From the cell containing the given text, extract its center point as (X, Y) coordinate. 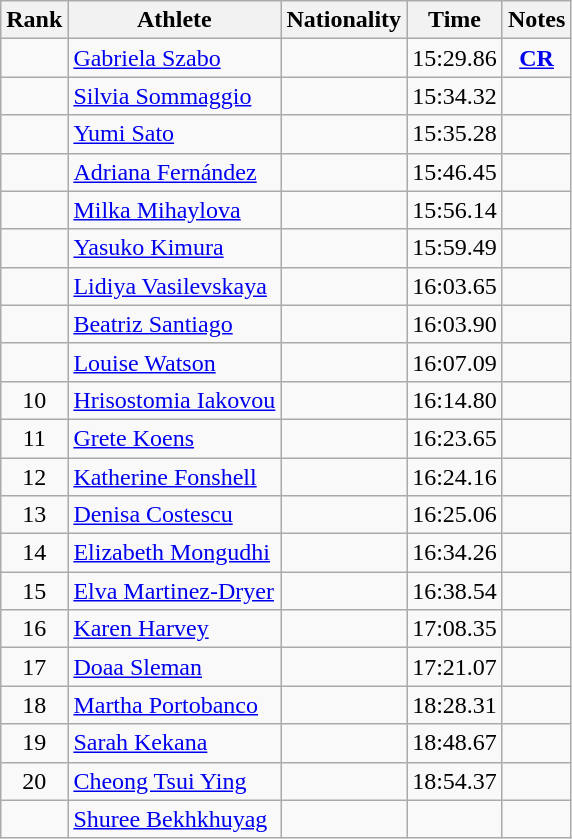
Yasuko Kimura (174, 248)
16:07.09 (455, 362)
Notes (536, 20)
13 (34, 515)
18:54.37 (455, 781)
Athlete (174, 20)
Sarah Kekana (174, 743)
16:24.16 (455, 477)
11 (34, 438)
15:34.32 (455, 96)
CR (536, 58)
16:03.65 (455, 286)
18:28.31 (455, 705)
Louise Watson (174, 362)
15:59.49 (455, 248)
18:48.67 (455, 743)
Denisa Costescu (174, 515)
Beatriz Santiago (174, 324)
15:35.28 (455, 134)
Karen Harvey (174, 629)
19 (34, 743)
Silvia Sommaggio (174, 96)
Cheong Tsui Ying (174, 781)
16:34.26 (455, 553)
15:46.45 (455, 172)
Elva Martinez-Dryer (174, 591)
20 (34, 781)
Martha Portobanco (174, 705)
17 (34, 667)
15:29.86 (455, 58)
17:21.07 (455, 667)
Nationality (344, 20)
16:38.54 (455, 591)
17:08.35 (455, 629)
16:25.06 (455, 515)
12 (34, 477)
Milka Mihaylova (174, 210)
Gabriela Szabo (174, 58)
16:03.90 (455, 324)
15 (34, 591)
16:14.80 (455, 400)
Adriana Fernández (174, 172)
16 (34, 629)
Shuree Bekhkhuyag (174, 819)
14 (34, 553)
Doaa Sleman (174, 667)
Grete Koens (174, 438)
Hrisostomia Iakovou (174, 400)
Rank (34, 20)
10 (34, 400)
Katherine Fonshell (174, 477)
16:23.65 (455, 438)
15:56.14 (455, 210)
Yumi Sato (174, 134)
Time (455, 20)
Elizabeth Mongudhi (174, 553)
18 (34, 705)
Lidiya Vasilevskaya (174, 286)
